Pinpoint the cell where the given text exists, returning its (x, y) midpoint coordinate. 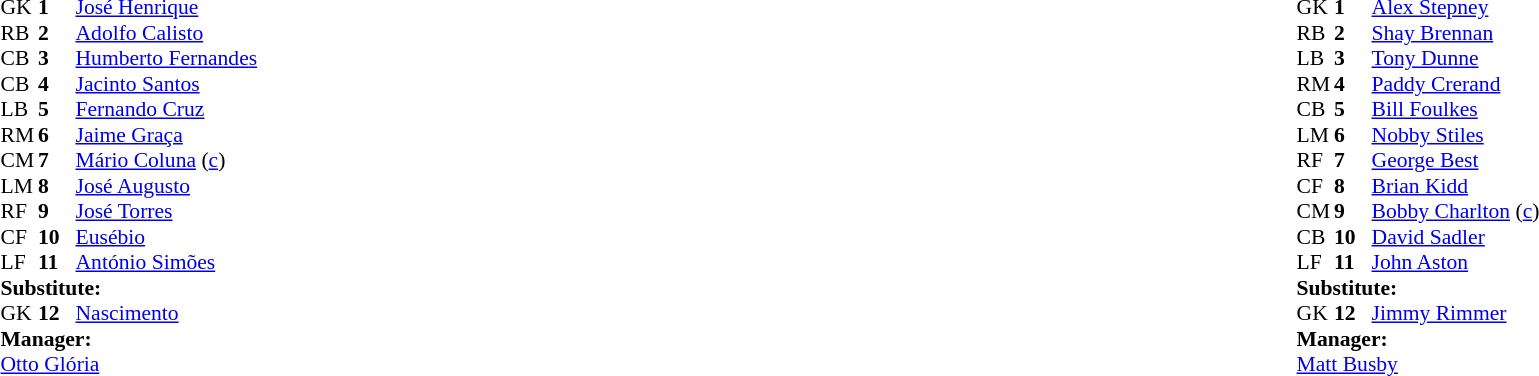
Fernando Cruz (167, 109)
Nascimento (167, 313)
José Augusto (167, 186)
Substitute: (128, 288)
Jaime Graça (167, 135)
António Simões (167, 263)
Manager: (128, 339)
Eusébio (167, 237)
José Torres (167, 211)
Adolfo Calisto (167, 33)
Jacinto Santos (167, 84)
Mário Coluna (c) (167, 161)
Humberto Fernandes (167, 59)
